Return the [x, y] coordinate for the center point of the cell that contains the specified text.  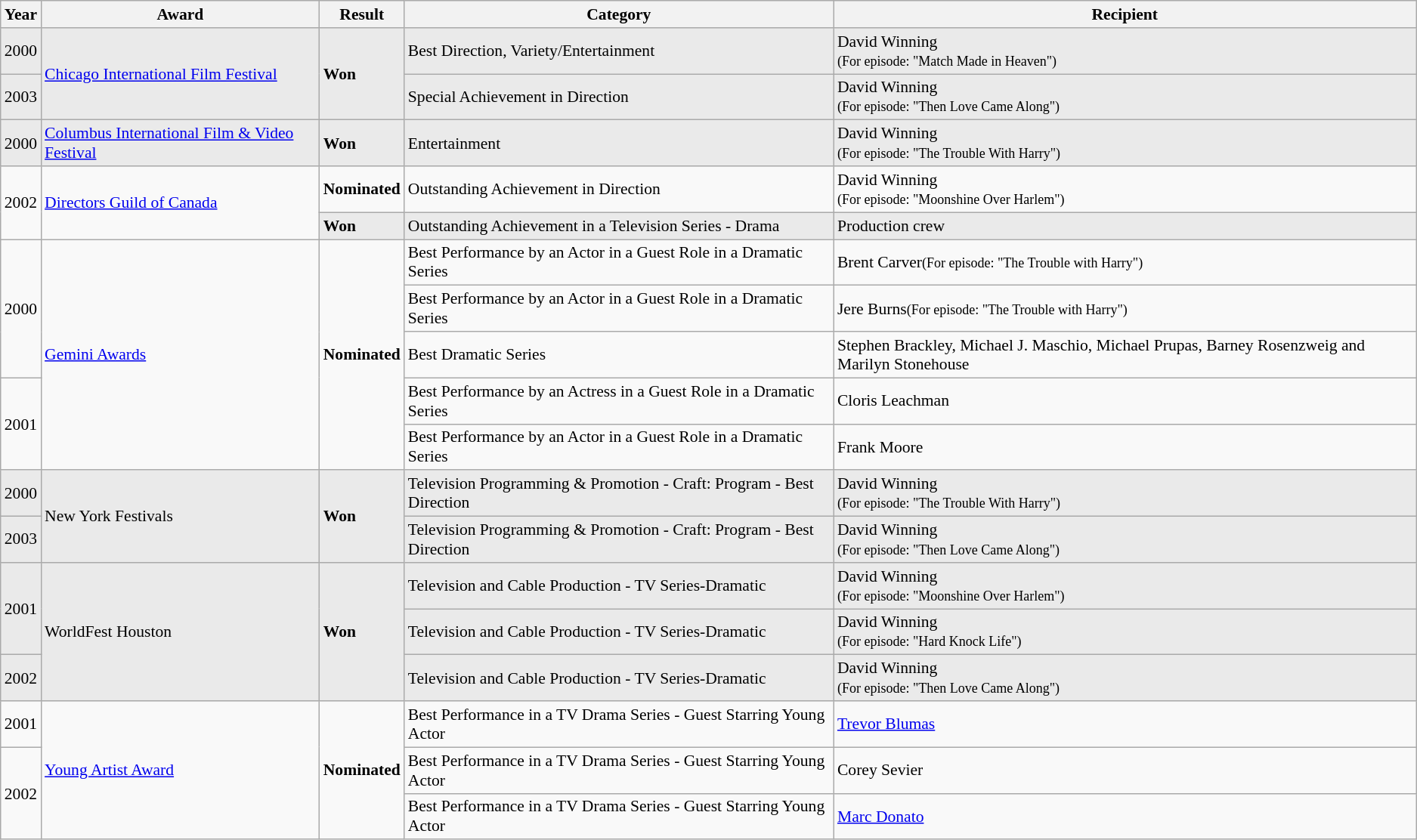
Stephen Brackley, Michael J. Maschio, Michael Prupas, Barney Rosenzweig and Marilyn Stonehouse [1125, 355]
Jere Burns(For episode: "The Trouble with Harry") [1125, 308]
Marc Donato [1125, 816]
Best Performance by an Actress in a Guest Role in a Dramatic Series [619, 400]
Best Direction, Variety/Entertainment [619, 51]
David Winning(For episode: "Hard Knock Life") [1125, 632]
Best Dramatic Series [619, 355]
Result [362, 14]
Gemini Awards [180, 355]
Columbus International Film & Video Festival [180, 144]
Production crew [1125, 226]
Young Artist Award [180, 771]
Recipient [1125, 14]
Chicago International Film Festival [180, 74]
Outstanding Achievement in Direction [619, 189]
Cloris Leachman [1125, 400]
Category [619, 14]
Outstanding Achievement in a Television Series - Drama [619, 226]
New York Festivals [180, 517]
Frank Moore [1125, 447]
David Winning(For episode: "Match Made in Heaven") [1125, 51]
Brent Carver(For episode: "The Trouble with Harry") [1125, 263]
Directors Guild of Canada [180, 202]
Entertainment [619, 144]
Corey Sevier [1125, 771]
Trevor Blumas [1125, 724]
Year [21, 14]
Award [180, 14]
Special Achievement in Direction [619, 97]
WorldFest Houston [180, 632]
